Find where the given text appears and provide that cell's center as (X, Y) coordinate. 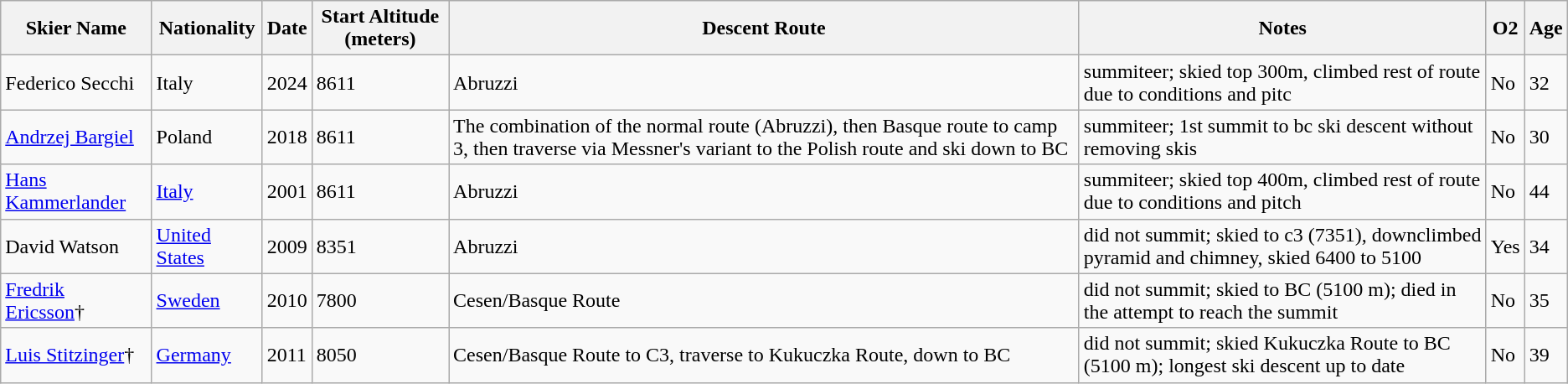
United States (207, 246)
Notes (1282, 29)
Cesen/Basque Route to C3, traverse to Kukuczka Route, down to BC (764, 355)
32 (1546, 82)
44 (1546, 191)
did not summit; skied to c3 (7351), downclimbed pyramid and chimney, skied 6400 to 5100 (1282, 246)
Hans Kammerlander (76, 191)
Cesen/Basque Route (764, 300)
39 (1546, 355)
2011 (286, 355)
35 (1546, 300)
Nationality (207, 29)
2009 (286, 246)
David Watson (76, 246)
Yes (1505, 246)
30 (1546, 138)
Skier Name (76, 29)
Date (286, 29)
2010 (286, 300)
2024 (286, 82)
Fredrik Ericsson† (76, 300)
did not summit; skied Kukuczka Route to BC (5100 m); longest ski descent up to date (1282, 355)
2001 (286, 191)
Poland (207, 138)
Federico Secchi (76, 82)
Luis Stitzinger† (76, 355)
Age (1546, 29)
8050 (380, 355)
8351 (380, 246)
Descent Route (764, 29)
summiteer; skied top 400m, climbed rest of route due to conditions and pitch (1282, 191)
Andrzej Bargiel (76, 138)
7800 (380, 300)
did not summit; skied to BC (5100 m); died in the attempt to reach the summit (1282, 300)
summiteer; 1st summit to bc ski descent without removing skis (1282, 138)
2018 (286, 138)
Sweden (207, 300)
Start Altitude (meters) (380, 29)
summiteer; skied top 300m, climbed rest of route due to conditions and pitc (1282, 82)
34 (1546, 246)
Germany (207, 355)
O2 (1505, 29)
